Determine the [X, Y] coordinate at the center of the cell enclosing the given text.  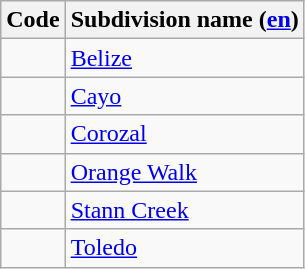
Toledo [184, 248]
Code [33, 20]
Subdivision name (en) [184, 20]
Corozal [184, 134]
Cayo [184, 96]
Belize [184, 58]
Orange Walk [184, 172]
Stann Creek [184, 210]
